Search for the cell housing the specified text and yield its (x, y) center coordinate. 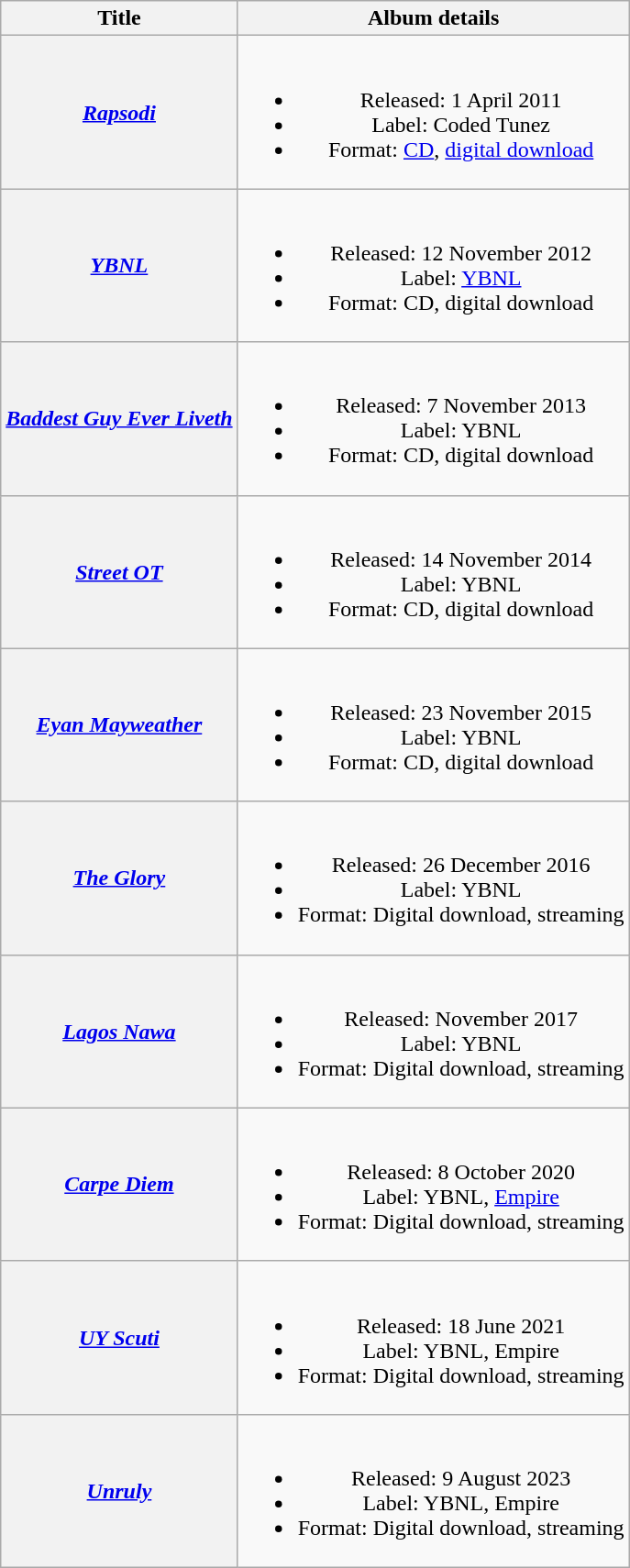
Eyan Mayweather (119, 724)
Rapsodi (119, 112)
Released: 12 November 2012Label: YBNLFormat: CD, digital download (433, 266)
Released: 14 November 2014Label: YBNLFormat: CD, digital download (433, 572)
Title (119, 18)
Released: 18 June 2021Label: YBNL, EmpireFormat: Digital download, streaming (433, 1337)
Released: 9 August 2023Label: YBNL, EmpireFormat: Digital download, streaming (433, 1491)
Released: 7 November 2013Label: YBNLFormat: CD, digital download (433, 418)
Released: November 2017Label: YBNLFormat: Digital download, streaming (433, 1031)
The Glory (119, 878)
Street OT (119, 572)
Released: 26 December 2016Label: YBNLFormat: Digital download, streaming (433, 878)
Unruly (119, 1491)
Album details (433, 18)
Carpe Diem (119, 1185)
Lagos Nawa (119, 1031)
UY Scuti (119, 1337)
YBNL (119, 266)
Released: 23 November 2015Label: YBNLFormat: CD, digital download (433, 724)
Released: 1 April 2011Label: Coded TunezFormat: CD, digital download (433, 112)
Released: 8 October 2020Label: YBNL, EmpireFormat: Digital download, streaming (433, 1185)
Baddest Guy Ever Liveth (119, 418)
